Return (X, Y) of the center of cell containing provided text 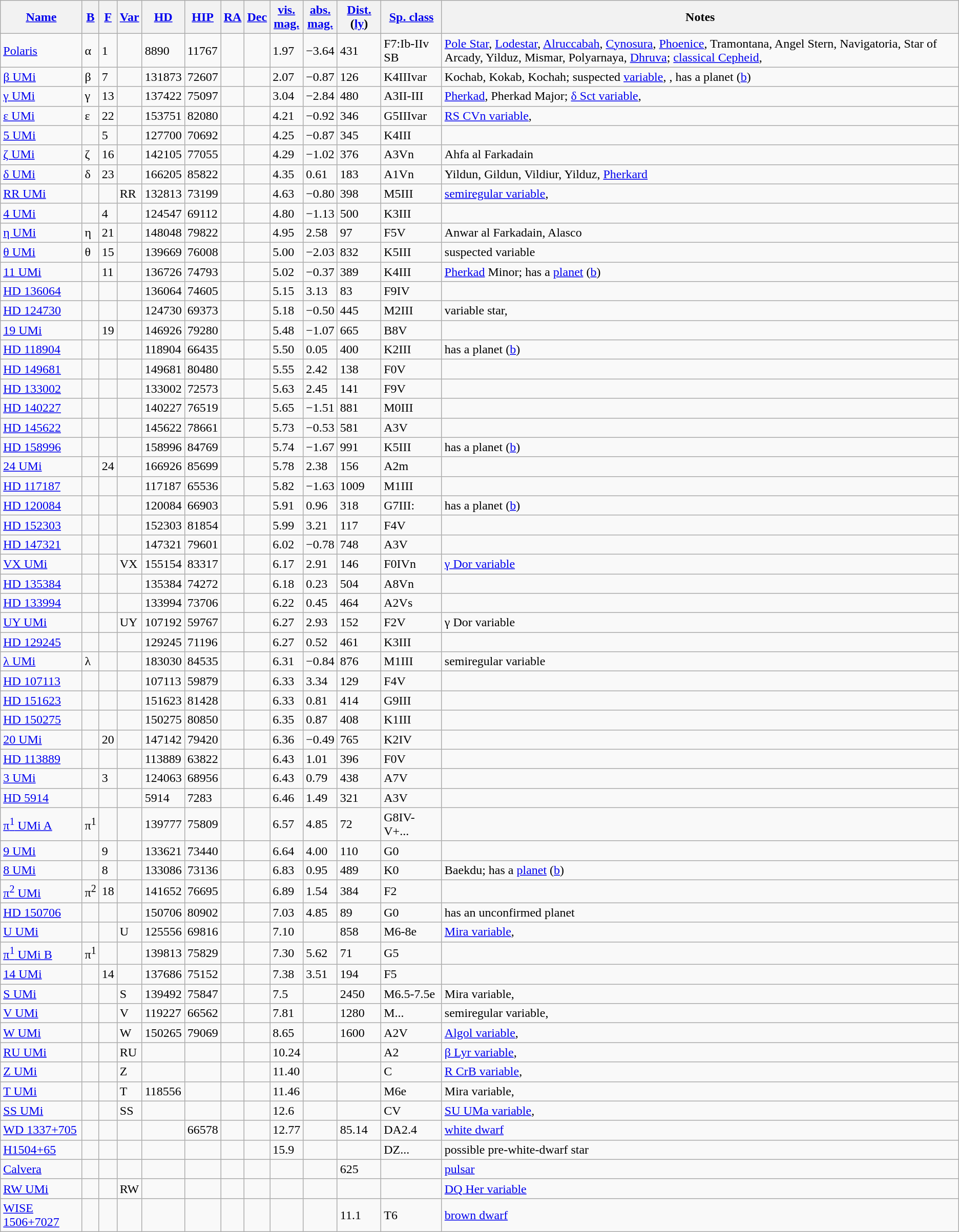
RR (129, 194)
75097 (203, 96)
5.63 (287, 389)
113889 (163, 759)
6.83 (287, 870)
−2.84 (321, 96)
152303 (163, 525)
β UMi (41, 77)
T UMi (41, 1091)
69112 (203, 213)
3.04 (287, 96)
U (129, 932)
149681 (163, 369)
77055 (203, 155)
6.17 (287, 564)
76008 (203, 252)
HD 145622 (41, 428)
80850 (203, 720)
4.21 (287, 116)
−3.64 (321, 50)
139669 (163, 252)
0.45 (321, 603)
VX UMi (41, 564)
3.51 (321, 974)
HD 140227 (41, 408)
126 (359, 77)
150275 (163, 720)
SU UMa variable, (700, 1111)
150706 (163, 912)
0.79 (321, 778)
0.52 (321, 642)
321 (359, 798)
139813 (163, 953)
Pherkad Minor; has a planet (b) (700, 272)
2.58 (321, 232)
4 UMi (41, 213)
WD 1337+705 (41, 1130)
RU (129, 1052)
69816 (203, 932)
97 (359, 232)
136064 (163, 291)
5.02 (287, 272)
125556 (163, 932)
1.01 (321, 759)
π1 UMi A (41, 824)
M5III (412, 194)
132813 (163, 194)
24 (108, 466)
991 (359, 447)
HD 117187 (41, 486)
14 UMi (41, 974)
23 (108, 174)
SS UMi (41, 1111)
5.15 (287, 291)
137686 (163, 974)
3.34 (321, 681)
5.91 (287, 505)
F2 (412, 891)
11767 (203, 50)
possible pre-white-dwarf star (700, 1150)
133086 (163, 870)
80902 (203, 912)
140227 (163, 408)
133994 (163, 603)
A2m (412, 466)
−1.67 (321, 447)
A2Vs (412, 603)
5 (108, 135)
408 (359, 720)
HD 118904 (41, 350)
HD 150706 (41, 912)
76695 (203, 891)
HD 107113 (41, 681)
318 (359, 505)
Calvera (41, 1169)
W UMi (41, 1033)
876 (359, 662)
183 (359, 174)
0.23 (321, 583)
−1.13 (321, 213)
1.49 (321, 798)
398 (359, 194)
12.6 (287, 1111)
141652 (163, 891)
59879 (203, 681)
A7V (412, 778)
118904 (163, 350)
6.35 (287, 720)
7.5 (287, 994)
0.61 (321, 174)
147142 (163, 739)
19 (108, 330)
141 (359, 389)
389 (359, 272)
2.07 (287, 77)
5.18 (287, 311)
155154 (163, 564)
7.30 (287, 953)
120084 (163, 505)
15.9 (287, 1150)
8890 (163, 50)
20 (108, 739)
147321 (163, 544)
6.36 (287, 739)
pulsar (700, 1169)
λ UMi (41, 662)
1600 (359, 1033)
83317 (203, 564)
HD 124730 (41, 311)
F2V (412, 623)
α (90, 50)
85699 (203, 466)
11.40 (287, 1072)
9 UMi (41, 851)
133002 (163, 389)
183030 (163, 662)
107192 (163, 623)
3 UMi (41, 778)
345 (359, 135)
π2 (90, 891)
B8V (412, 330)
66578 (203, 1130)
M6e (412, 1091)
7.03 (287, 912)
has an unconfirmed planet (700, 912)
4.25 (287, 135)
13 (108, 96)
16 (108, 155)
F5 (412, 974)
HD 120084 (41, 505)
832 (359, 252)
68956 (203, 778)
Var (129, 17)
2.45 (321, 389)
153751 (163, 116)
SS (129, 1111)
G5IIIvar (412, 116)
suspected variable (700, 252)
3 (108, 778)
F7:Ib-IIv SB (412, 50)
79420 (203, 739)
145622 (163, 428)
β Lyr variable, (700, 1052)
Name (41, 17)
1280 (359, 1013)
85.14 (359, 1130)
M6-8e (412, 932)
6.46 (287, 798)
ζ UMi (41, 155)
129245 (163, 642)
2.42 (321, 369)
RA (233, 17)
5.65 (287, 408)
Notes (700, 17)
75152 (203, 974)
156 (359, 466)
brown dwarf (700, 1215)
−0.37 (321, 272)
5.48 (287, 330)
489 (359, 870)
B (90, 17)
F5V (412, 232)
2450 (359, 994)
S UMi (41, 994)
89 (359, 912)
79280 (203, 330)
12.77 (287, 1130)
66435 (203, 350)
G5 (412, 953)
β (90, 77)
625 (359, 1169)
G9III (412, 700)
RW (129, 1188)
5.82 (287, 486)
8.65 (287, 1033)
HD 149681 (41, 369)
C (412, 1072)
129 (359, 681)
83 (359, 291)
Sp. class (412, 17)
HD 129245 (41, 642)
−0.92 (321, 116)
80480 (203, 369)
504 (359, 583)
85822 (203, 174)
66562 (203, 1013)
V UMi (41, 1013)
581 (359, 428)
4.80 (287, 213)
η UMi (41, 232)
Polaris (41, 50)
15 (108, 252)
−1.07 (321, 330)
73706 (203, 603)
white dwarf (700, 1130)
A3II-III (412, 96)
384 (359, 891)
VX (129, 564)
79822 (203, 232)
72 (359, 824)
73136 (203, 870)
RR UMi (41, 194)
7.10 (287, 932)
73199 (203, 194)
166205 (163, 174)
146926 (163, 330)
A2 (412, 1052)
K2III (412, 350)
7283 (203, 798)
G7III: (412, 505)
Dist. (ly) (359, 17)
431 (359, 50)
135384 (163, 583)
5.78 (287, 466)
461 (359, 642)
Kochab, Kokab, Kochah; suspected variable, , has a planet (b) (700, 77)
U UMi (41, 932)
RW UMi (41, 1188)
79069 (203, 1033)
146 (359, 564)
6.89 (287, 891)
71 (359, 953)
K2IV (412, 739)
T (129, 1091)
γ (90, 96)
M2III (412, 311)
Baekdu; has a planet (b) (700, 870)
9 (108, 851)
δ (90, 174)
63822 (203, 759)
M6.5-7.5e (412, 994)
Algol variable, (700, 1033)
81854 (203, 525)
π1 UMi B (41, 953)
72573 (203, 389)
Dec (257, 17)
127700 (163, 135)
Ahfa al Farkadain (700, 155)
−1.51 (321, 408)
4.63 (287, 194)
5.73 (287, 428)
K0 (412, 870)
69373 (203, 311)
4.35 (287, 174)
22 (108, 116)
75809 (203, 824)
−0.78 (321, 544)
4 (108, 213)
−0.80 (321, 194)
194 (359, 974)
semiregular variable (700, 662)
119227 (163, 1013)
414 (359, 700)
150265 (163, 1033)
2.38 (321, 466)
142105 (163, 155)
RS CVn variable, (700, 116)
76519 (203, 408)
74272 (203, 583)
F9V (412, 389)
5.62 (321, 953)
A3Vn (412, 155)
8 UMi (41, 870)
765 (359, 739)
71196 (203, 642)
5.55 (287, 369)
HD 135384 (41, 583)
UY UMi (41, 623)
−0.50 (321, 311)
−1.02 (321, 155)
η (90, 232)
6.31 (287, 662)
variable star, (700, 311)
70692 (203, 135)
1.54 (321, 891)
7 (108, 77)
7.38 (287, 974)
K1III (412, 720)
F9IV (412, 291)
117 (359, 525)
11.1 (359, 1215)
72607 (203, 77)
84535 (203, 662)
20 UMi (41, 739)
6.18 (287, 583)
5.50 (287, 350)
2.91 (321, 564)
A2V (412, 1033)
500 (359, 213)
464 (359, 603)
ε (90, 116)
HD 113889 (41, 759)
5914 (163, 798)
1009 (359, 486)
166926 (163, 466)
W (129, 1033)
Anwar al Farkadain, Alasco (700, 232)
HD 150275 (41, 720)
6.02 (287, 544)
148048 (163, 232)
π2 UMi (41, 891)
M0III (412, 408)
81428 (203, 700)
5.74 (287, 447)
11.46 (287, 1091)
θ UMi (41, 252)
G8IV-V+... (412, 824)
11 UMi (41, 272)
124063 (163, 778)
HD 151623 (41, 700)
HD 133002 (41, 389)
3.13 (321, 291)
84769 (203, 447)
139777 (163, 824)
124547 (163, 213)
118556 (163, 1091)
124730 (163, 311)
HD 147321 (41, 544)
vis.mag. (287, 17)
Z UMi (41, 1072)
78661 (203, 428)
γ UMi (41, 96)
Yildun, Gildun, Vildiur, Yilduz, Pherkard (700, 174)
F0IVn (412, 564)
151623 (163, 700)
82080 (203, 116)
−0.49 (321, 739)
1 (108, 50)
133621 (163, 851)
376 (359, 155)
7.81 (287, 1013)
136726 (163, 272)
DQ Her variable (700, 1188)
HIP (203, 17)
DA2.4 (412, 1130)
M... (412, 1013)
74793 (203, 272)
λ (90, 662)
137422 (163, 96)
665 (359, 330)
A8Vn (412, 583)
438 (359, 778)
75847 (203, 994)
S (129, 994)
59767 (203, 623)
74605 (203, 291)
Z (129, 1072)
445 (359, 311)
0.81 (321, 700)
158996 (163, 447)
66903 (203, 505)
δ UMi (41, 174)
T6 (412, 1215)
748 (359, 544)
−2.03 (321, 252)
3.21 (321, 525)
Pherkad, Pherkad Major; δ Sct variable, (700, 96)
0.96 (321, 505)
480 (359, 96)
79601 (203, 544)
HD 158996 (41, 447)
139492 (163, 994)
4.00 (321, 851)
131873 (163, 77)
73440 (203, 851)
0.95 (321, 870)
RU UMi (41, 1052)
19 UMi (41, 330)
6.57 (287, 824)
V (129, 1013)
6.64 (287, 851)
θ (90, 252)
18 (108, 891)
HD 5914 (41, 798)
4.95 (287, 232)
DZ... (412, 1150)
75829 (203, 953)
117187 (163, 486)
14 (108, 974)
CV (412, 1111)
HD 152303 (41, 525)
346 (359, 116)
5.00 (287, 252)
ζ (90, 155)
107113 (163, 681)
−0.53 (321, 428)
H1504+65 (41, 1150)
HD 136064 (41, 291)
6.22 (287, 603)
A1Vn (412, 174)
24 UMi (41, 466)
2.93 (321, 623)
abs.mag. (321, 17)
10.24 (287, 1052)
UY (129, 623)
110 (359, 851)
881 (359, 408)
858 (359, 932)
152 (359, 623)
11 (108, 272)
1.97 (287, 50)
F (108, 17)
R CrB variable, (700, 1072)
138 (359, 369)
−0.84 (321, 662)
8 (108, 870)
21 (108, 232)
396 (359, 759)
ε UMi (41, 116)
0.87 (321, 720)
−1.63 (321, 486)
400 (359, 350)
5 UMi (41, 135)
65536 (203, 486)
HD 133994 (41, 603)
4.29 (287, 155)
K4IIIvar (412, 77)
5.99 (287, 525)
HD (163, 17)
0.05 (321, 350)
WISE 1506+7027 (41, 1215)
